For the text-containing cell, return its midpoint in (x, y) coordinate format. 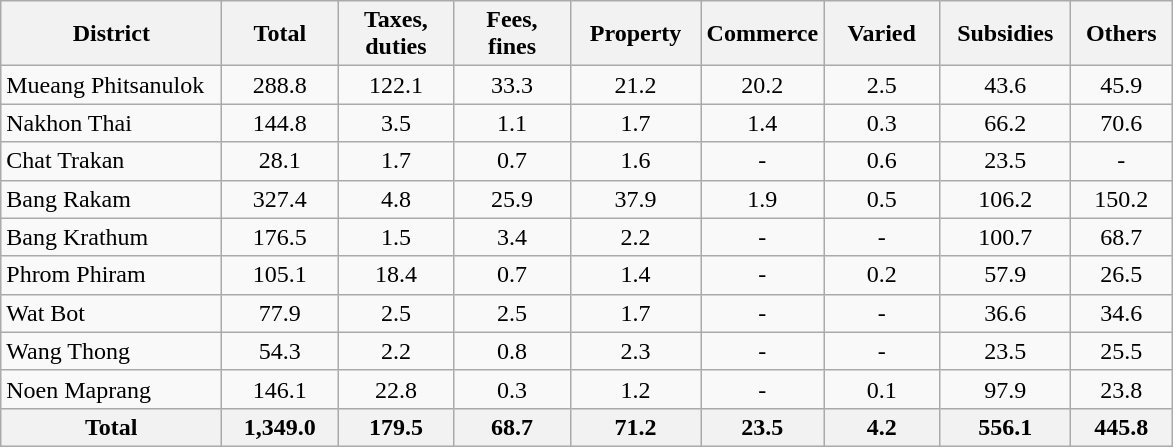
District (112, 34)
Property (636, 34)
179.5 (396, 427)
0.5 (882, 199)
146.1 (280, 389)
1,349.0 (280, 427)
Mueang Phitsanulok (112, 85)
97.9 (1006, 389)
3.5 (396, 123)
0.6 (882, 161)
23.8 (1122, 389)
36.6 (1006, 313)
445.8 (1122, 427)
1.9 (762, 199)
54.3 (280, 351)
Fees, fines (512, 34)
1.1 (512, 123)
144.8 (280, 123)
45.9 (1122, 85)
327.4 (280, 199)
Taxes, duties (396, 34)
4.8 (396, 199)
Noen Maprang (112, 389)
71.2 (636, 427)
Varied (882, 34)
18.4 (396, 275)
122.1 (396, 85)
Wang Thong (112, 351)
33.3 (512, 85)
Others (1122, 34)
2.3 (636, 351)
Wat Bot (112, 313)
Nakhon Thai (112, 123)
Bang Rakam (112, 199)
106.2 (1006, 199)
70.6 (1122, 123)
176.5 (280, 237)
21.2 (636, 85)
20.2 (762, 85)
0.8 (512, 351)
25.5 (1122, 351)
1.2 (636, 389)
105.1 (280, 275)
0.1 (882, 389)
Bang Krathum (112, 237)
Phrom Phiram (112, 275)
288.8 (280, 85)
1.5 (396, 237)
22.8 (396, 389)
77.9 (280, 313)
Commerce (762, 34)
34.6 (1122, 313)
100.7 (1006, 237)
3.4 (512, 237)
556.1 (1006, 427)
26.5 (1122, 275)
25.9 (512, 199)
57.9 (1006, 275)
28.1 (280, 161)
43.6 (1006, 85)
Subsidies (1006, 34)
0.2 (882, 275)
66.2 (1006, 123)
150.2 (1122, 199)
4.2 (882, 427)
1.6 (636, 161)
Chat Trakan (112, 161)
37.9 (636, 199)
